Scan for the cell matching the given text and deliver its [x, y] coordinate at center. 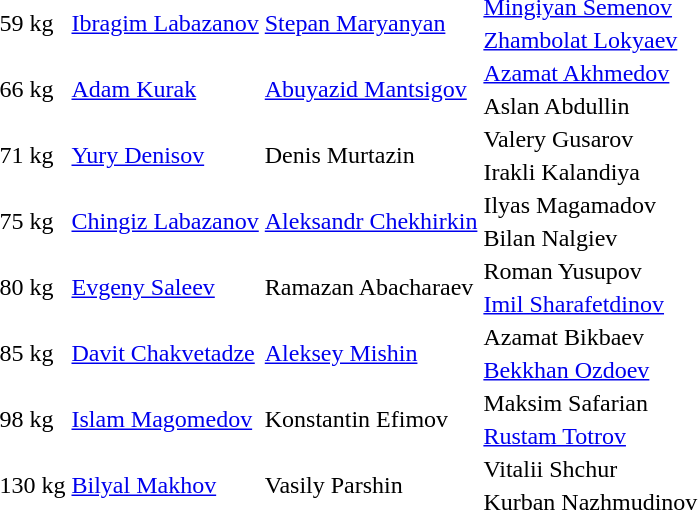
Islam Magomedov [165, 420]
Aleksandr Chekhirkin [371, 222]
Abuyazid Mantsigov [371, 90]
Davit Chakvetadze [165, 354]
Denis Murtazin [371, 156]
Adam Kurak [165, 90]
Yury Denisov [165, 156]
Chingiz Labazanov [165, 222]
Aleksey Mishin [371, 354]
Ramazan Abacharaev [371, 288]
Evgeny Saleev [165, 288]
Konstantin Efimov [371, 420]
